Find where the given text appears and provide that cell's center as (X, Y) coordinate. 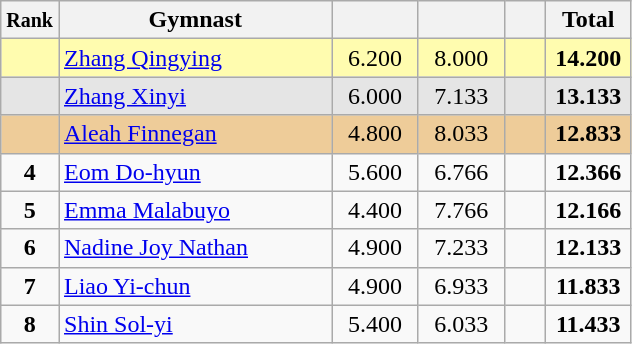
12.166 (588, 210)
6.933 (461, 286)
6.766 (461, 172)
8.033 (461, 134)
Emma Malabuyo (195, 210)
Total (588, 20)
Rank (30, 20)
8 (30, 324)
Liao Yi-chun (195, 286)
Zhang Qingying (195, 58)
6.200 (375, 58)
6.000 (375, 96)
4.400 (375, 210)
12.133 (588, 248)
5.400 (375, 324)
13.133 (588, 96)
7.233 (461, 248)
Eom Do-hyun (195, 172)
5.600 (375, 172)
Aleah Finnegan (195, 134)
6.033 (461, 324)
7.766 (461, 210)
11.833 (588, 286)
11.433 (588, 324)
4 (30, 172)
4.800 (375, 134)
12.366 (588, 172)
Zhang Xinyi (195, 96)
14.200 (588, 58)
5 (30, 210)
7.133 (461, 96)
7 (30, 286)
6 (30, 248)
8.000 (461, 58)
12.833 (588, 134)
Gymnast (195, 20)
Nadine Joy Nathan (195, 248)
Shin Sol-yi (195, 324)
